Scan for the cell matching the given text and deliver its [x, y] coordinate at center. 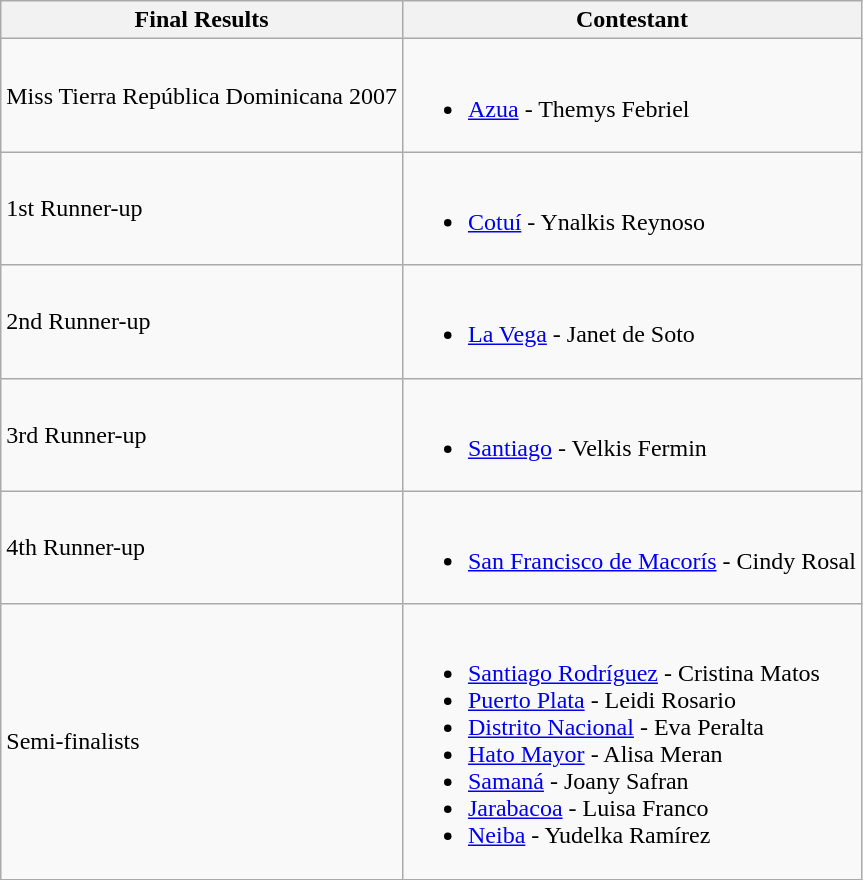
Semi-finalists [202, 742]
San Francisco de Macorís - Cindy Rosal [632, 548]
2nd Runner-up [202, 322]
3rd Runner-up [202, 434]
1st Runner-up [202, 208]
Cotuí - Ynalkis Reynoso [632, 208]
Contestant [632, 20]
La Vega - Janet de Soto [632, 322]
4th Runner-up [202, 548]
Santiago - Velkis Fermin [632, 434]
Miss Tierra República Dominicana 2007 [202, 96]
Azua - Themys Febriel [632, 96]
Final Results [202, 20]
